Return the (x, y) coordinate for the center point of the cell that contains the specified text.  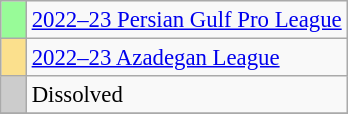
Dissolved (186, 95)
2022–23 Azadegan League (186, 58)
2022–23 Persian Gulf Pro League (186, 20)
